Scan for the cell matching the given text and deliver its [x, y] coordinate at center. 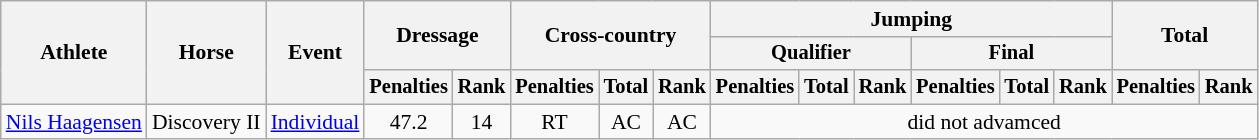
Jumping [912, 19]
Dressage [437, 36]
Cross-country [610, 36]
Individual [316, 122]
Athlete [74, 52]
Event [316, 52]
Nils Haagensen [74, 122]
14 [482, 122]
Final [1011, 54]
47.2 [408, 122]
Horse [206, 52]
did not advamced [984, 122]
Qualifier [811, 54]
Discovery II [206, 122]
RT [554, 122]
